Output the (x, y) coordinate of the center of the cell containing the given text.  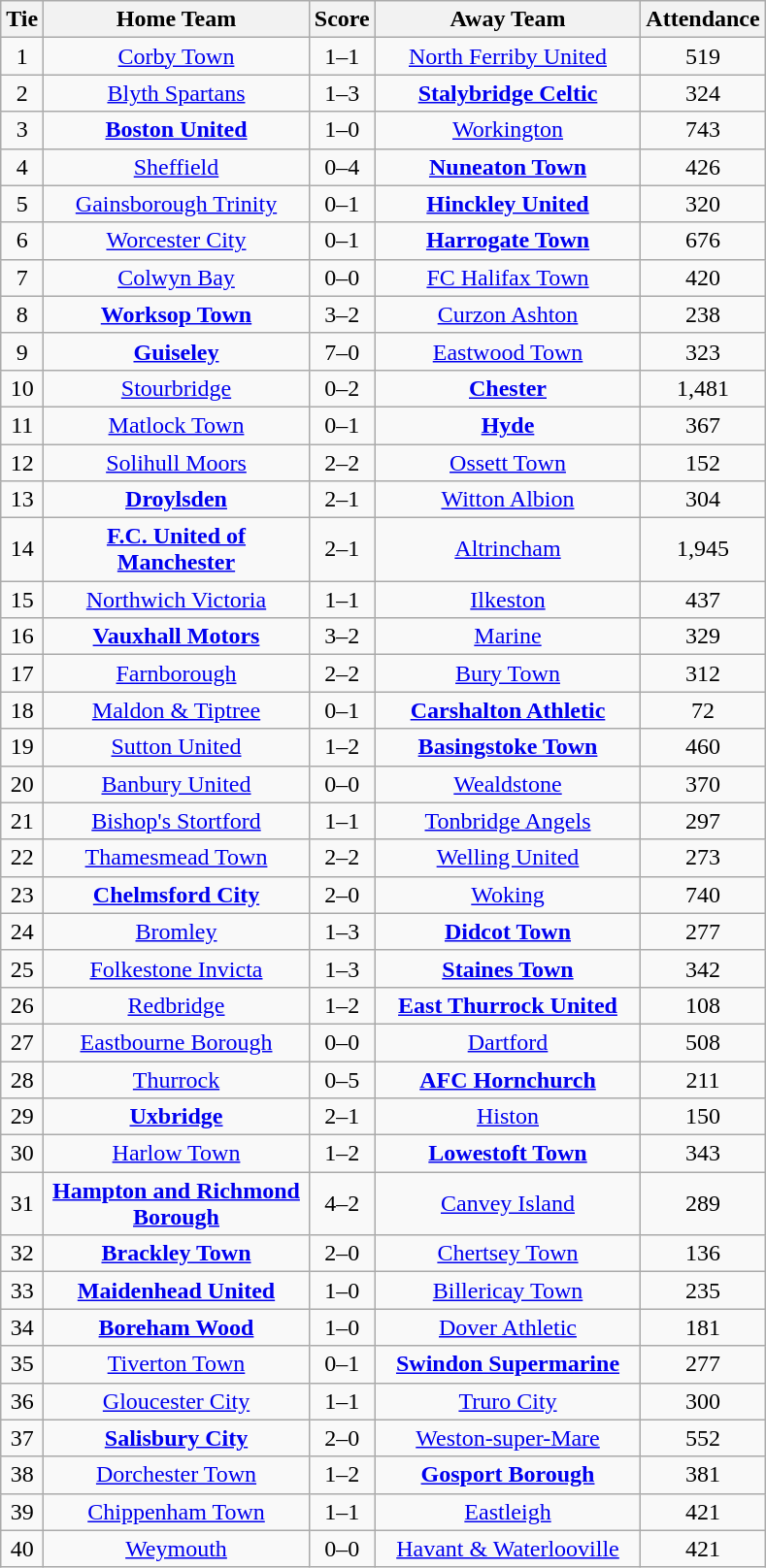
East Thurrock United (508, 1005)
North Ferriby United (508, 56)
289 (703, 1203)
Lowestoft Town (508, 1154)
Gosport Borough (508, 1475)
Basingstoke Town (508, 747)
Bishop's Stortford (177, 821)
Hampton and Richmond Borough (177, 1203)
324 (703, 93)
Havant & Waterlooville (508, 1549)
Home Team (177, 19)
1,945 (703, 549)
Weston-super-Mare (508, 1438)
Thamesmead Town (177, 858)
312 (703, 673)
152 (703, 463)
15 (22, 600)
743 (703, 130)
Guiseley (177, 351)
Chippenham Town (177, 1512)
Thurrock (177, 1080)
150 (703, 1117)
Solihull Moors (177, 463)
Maidenhead United (177, 1290)
20 (22, 784)
32 (22, 1254)
Truro City (508, 1401)
323 (703, 351)
Curzon Ashton (508, 314)
Stalybridge Celtic (508, 93)
Eastwood Town (508, 351)
16 (22, 637)
Stourbridge (177, 388)
14 (22, 549)
4 (22, 167)
30 (22, 1154)
Canvey Island (508, 1203)
Weymouth (177, 1549)
72 (703, 710)
8 (22, 314)
0–2 (342, 388)
343 (703, 1154)
235 (703, 1290)
6 (22, 241)
181 (703, 1327)
Staines Town (508, 968)
34 (22, 1327)
23 (22, 895)
Sutton United (177, 747)
Carshalton Athletic (508, 710)
Corby Town (177, 56)
18 (22, 710)
Worcester City (177, 241)
426 (703, 167)
31 (22, 1203)
676 (703, 241)
Blyth Spartans (177, 93)
Billericay Town (508, 1290)
1,481 (703, 388)
33 (22, 1290)
Bromley (177, 931)
Witton Albion (508, 500)
Dover Athletic (508, 1327)
36 (22, 1401)
13 (22, 500)
Dorchester Town (177, 1475)
320 (703, 204)
19 (22, 747)
Banbury United (177, 784)
9 (22, 351)
37 (22, 1438)
Colwyn Bay (177, 278)
Welling United (508, 858)
381 (703, 1475)
304 (703, 500)
Altrincham (508, 549)
3 (22, 130)
Redbridge (177, 1005)
Wealdstone (508, 784)
Farnborough (177, 673)
Vauxhall Motors (177, 637)
Matlock Town (177, 425)
Away Team (508, 19)
Chelmsford City (177, 895)
136 (703, 1254)
300 (703, 1401)
Chertsey Town (508, 1254)
5 (22, 204)
211 (703, 1080)
26 (22, 1005)
740 (703, 895)
21 (22, 821)
367 (703, 425)
7 (22, 278)
460 (703, 747)
F.C. United of Manchester (177, 549)
508 (703, 1042)
Uxbridge (177, 1117)
420 (703, 278)
Marine (508, 637)
Brackley Town (177, 1254)
273 (703, 858)
39 (22, 1512)
Salisbury City (177, 1438)
238 (703, 314)
Tie (22, 19)
Boston United (177, 130)
Bury Town (508, 673)
342 (703, 968)
28 (22, 1080)
24 (22, 931)
Nuneaton Town (508, 167)
Swindon Supermarine (508, 1364)
108 (703, 1005)
2 (22, 93)
1 (22, 56)
35 (22, 1364)
Harrogate Town (508, 241)
Histon (508, 1117)
25 (22, 968)
40 (22, 1549)
10 (22, 388)
7–0 (342, 351)
AFC Hornchurch (508, 1080)
Hyde (508, 425)
Dartford (508, 1042)
519 (703, 56)
Maldon & Tiptree (177, 710)
Worksop Town (177, 314)
Folkestone Invicta (177, 968)
Woking (508, 895)
Tonbridge Angels (508, 821)
Attendance (703, 19)
329 (703, 637)
22 (22, 858)
437 (703, 600)
Chester (508, 388)
Score (342, 19)
370 (703, 784)
0–4 (342, 167)
Boreham Wood (177, 1327)
38 (22, 1475)
Northwich Victoria (177, 600)
Didcot Town (508, 931)
Droylsden (177, 500)
Harlow Town (177, 1154)
17 (22, 673)
Ilkeston (508, 600)
Eastbourne Borough (177, 1042)
Ossett Town (508, 463)
27 (22, 1042)
29 (22, 1117)
297 (703, 821)
0–5 (342, 1080)
Gloucester City (177, 1401)
Workington (508, 130)
FC Halifax Town (508, 278)
Hinckley United (508, 204)
Tiverton Town (177, 1364)
Eastleigh (508, 1512)
Gainsborough Trinity (177, 204)
552 (703, 1438)
Sheffield (177, 167)
11 (22, 425)
4–2 (342, 1203)
12 (22, 463)
